Capture the cell that displays the provided text and extract its [X, Y] central coordinate. 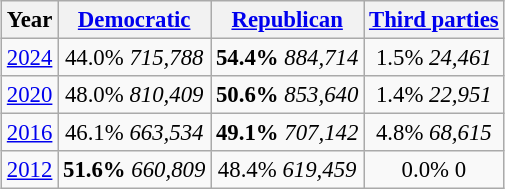
44.0% 715,788 [134, 58]
2012 [30, 170]
2016 [30, 133]
2020 [30, 95]
Democratic [134, 20]
1.5% 24,461 [434, 58]
46.1% 663,534 [134, 133]
2024 [30, 58]
Year [30, 20]
54.4% 884,714 [288, 58]
48.4% 619,459 [288, 170]
Third parties [434, 20]
4.8% 68,615 [434, 133]
48.0% 810,409 [134, 95]
0.0% 0 [434, 170]
1.4% 22,951 [434, 95]
51.6% 660,809 [134, 170]
49.1% 707,142 [288, 133]
Republican [288, 20]
50.6% 853,640 [288, 95]
